For the text-containing cell, return its midpoint in [x, y] coordinate format. 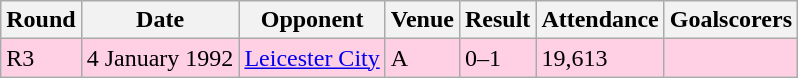
Opponent [312, 20]
A [422, 58]
R3 [41, 58]
Round [41, 20]
Result [497, 20]
Leicester City [312, 58]
4 January 1992 [160, 58]
Goalscorers [730, 20]
Venue [422, 20]
19,613 [600, 58]
Attendance [600, 20]
0–1 [497, 58]
Date [160, 20]
